Determine the (x, y) coordinate at the center of the cell enclosing the given text.  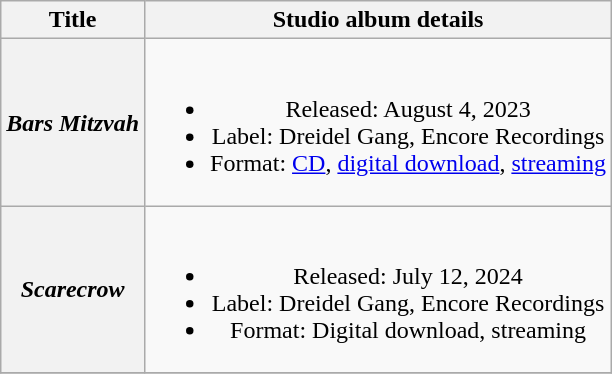
Released: August 4, 2023Label: Dreidel Gang, Encore RecordingsFormat: CD, digital download, streaming (378, 122)
Released: July 12, 2024Label: Dreidel Gang, Encore RecordingsFormat: Digital download, streaming (378, 290)
Bars Mitzvah (73, 122)
Title (73, 20)
Scarecrow (73, 290)
Studio album details (378, 20)
